Determine the [x, y] coordinate at the center of the cell enclosing the given text.  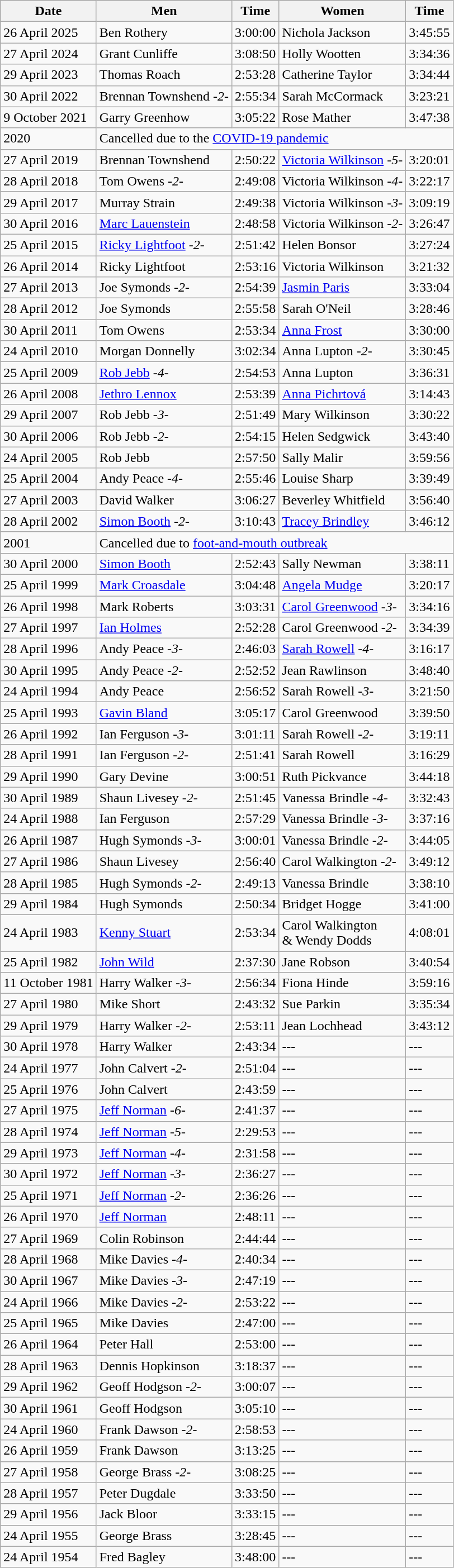
29 April 2023 [48, 75]
Sarah McCormack [342, 96]
26 April 1998 [48, 606]
2:54:15 [255, 436]
27 April 1997 [48, 628]
3:59:56 [429, 457]
Rob Jebb -3- [164, 415]
2:43:34 [255, 1047]
28 April 1991 [48, 755]
2:37:30 [255, 961]
Carol Walkington& Wendy Dodds [342, 933]
3:46:12 [429, 521]
3:05:22 [255, 117]
3:43:12 [429, 1026]
3:37:16 [429, 819]
2:53:11 [255, 1026]
Hugh Symonds -2- [164, 883]
3:39:50 [429, 713]
30 April 1989 [48, 798]
Thomas Roach [164, 75]
3:22:17 [429, 181]
26 April 1964 [48, 1345]
Geoff Hodgson -2- [164, 1387]
Sarah O'Neil [342, 309]
Grant Cunliffe [164, 54]
Jethro Lennox [164, 394]
Nichola Jackson [342, 32]
29 April 1956 [48, 1514]
Sarah Rowell -4- [342, 649]
Victoria Wilkinson -3- [342, 202]
John Calvert -2- [164, 1068]
2:51:41 [255, 755]
3:19:11 [429, 734]
Peter Hall [164, 1345]
3:05:10 [255, 1408]
Holly Wootten [342, 54]
30 April 2000 [48, 564]
28 April 2012 [48, 309]
Jane Robson [342, 961]
4:08:01 [429, 933]
3:21:32 [429, 266]
2:56:40 [255, 861]
Rose Mather [342, 117]
2:46:03 [255, 649]
3:00:07 [255, 1387]
2:51:42 [255, 245]
Mike Davies [164, 1323]
3:36:31 [429, 373]
25 April 1993 [48, 713]
Andy Peace -2- [164, 670]
27 April 2013 [48, 288]
27 April 2003 [48, 500]
Andy Peace -3- [164, 649]
Sarah Rowell -3- [342, 692]
2:49:13 [255, 883]
27 April 1975 [48, 1111]
2001 [48, 542]
3:02:34 [255, 351]
2:36:26 [255, 1195]
25 April 1976 [48, 1089]
Louise Sharp [342, 479]
Date [48, 11]
3:28:46 [429, 309]
Brennan Townshend -2- [164, 96]
26 April 1970 [48, 1217]
11 October 1981 [48, 983]
28 April 1968 [48, 1259]
3:48:40 [429, 670]
2:36:27 [255, 1174]
Jeff Norman -3- [164, 1174]
2:29:53 [255, 1132]
2:44:44 [255, 1238]
3:38:10 [429, 883]
Anna Lupton -2- [342, 351]
25 April 1982 [48, 961]
24 April 1977 [48, 1068]
3:34:36 [429, 54]
3:44:05 [429, 840]
Mike Short [164, 1004]
Sally Malir [342, 457]
Murray Strain [164, 202]
Shaun Livesey [164, 861]
24 April 2010 [48, 351]
3:10:43 [255, 521]
Victoria Wilkinson -4- [342, 181]
John Wild [164, 961]
Sarah Rowell -2- [342, 734]
30 April 2022 [48, 96]
3:00:51 [255, 776]
Victoria Wilkinson -5- [342, 160]
Ricky Lightfoot [164, 266]
2:53:16 [255, 266]
John Calvert [164, 1089]
3:04:48 [255, 585]
3:47:38 [429, 117]
Beverley Whitfield [342, 500]
Ian Holmes [164, 628]
2:52:52 [255, 670]
3:44:18 [429, 776]
Vanessa Brindle [342, 883]
Geoff Hodgson [164, 1408]
Brennan Townshend [164, 160]
2:55:58 [255, 309]
24 April 1960 [48, 1429]
Mark Croasdale [164, 585]
3:34:39 [429, 628]
3:33:04 [429, 288]
Jean Rawlinson [342, 670]
Marc Lauenstein [164, 223]
Victoria Wilkinson -2- [342, 223]
Gary Devine [164, 776]
Colin Robinson [164, 1238]
2:41:37 [255, 1111]
25 April 1999 [48, 585]
Andy Peace [164, 692]
David Walker [164, 500]
30 April 1967 [48, 1280]
2:57:50 [255, 457]
2:31:58 [255, 1153]
25 April 1965 [48, 1323]
Rob Jebb [164, 457]
2:47:00 [255, 1323]
Shaun Livesey -2- [164, 798]
3:23:21 [429, 96]
Tom Owens [164, 330]
Ian Ferguson -3- [164, 734]
Simon Booth [164, 564]
30 April 2006 [48, 436]
3:00:00 [255, 32]
3:40:54 [429, 961]
Andy Peace -4- [164, 479]
2:52:28 [255, 628]
3:30:45 [429, 351]
3:20:01 [429, 160]
3:01:11 [255, 734]
30 April 2011 [48, 330]
2:56:34 [255, 983]
Cancelled due to the COVID-19 pandemic [275, 139]
Jeff Norman -2- [164, 1195]
3:59:16 [429, 983]
Joe Symonds -2- [164, 288]
24 April 1966 [48, 1302]
24 April 2005 [48, 457]
Carol Greenwood [342, 713]
2:50:22 [255, 160]
25 April 2015 [48, 245]
Jack Bloor [164, 1514]
Ian Ferguson -2- [164, 755]
2:50:34 [255, 904]
3:35:34 [429, 1004]
Jeff Norman -4- [164, 1153]
2:40:34 [255, 1259]
2020 [48, 139]
2:55:34 [255, 96]
26 April 2008 [48, 394]
Harry Walker -3- [164, 983]
Mike Davies -4- [164, 1259]
9 October 2021 [48, 117]
Gavin Bland [164, 713]
3:00:01 [255, 840]
27 April 1986 [48, 861]
Catherine Taylor [342, 75]
Vanessa Brindle -2- [342, 840]
3:30:22 [429, 415]
Dennis Hopkinson [164, 1366]
Rob Jebb -4- [164, 373]
Hugh Symonds [164, 904]
24 April 1954 [48, 1557]
29 April 2017 [48, 202]
27 April 2024 [48, 54]
Ian Ferguson [164, 819]
Women [342, 11]
Mike Davies -2- [164, 1302]
3:45:55 [429, 32]
3:43:40 [429, 436]
3:16:17 [429, 649]
24 April 1955 [48, 1536]
30 April 1995 [48, 670]
3:21:50 [429, 692]
30 April 1972 [48, 1174]
28 April 1957 [48, 1493]
3:38:11 [429, 564]
Vanessa Brindle -3- [342, 819]
24 April 1988 [48, 819]
26 April 1987 [48, 840]
30 April 2016 [48, 223]
2:57:29 [255, 819]
3:03:31 [255, 606]
2:48:11 [255, 1217]
3:27:24 [429, 245]
25 April 1971 [48, 1195]
3:34:44 [429, 75]
Bridget Hogge [342, 904]
3:06:27 [255, 500]
Sarah Rowell [342, 755]
George Brass -2- [164, 1472]
3:56:40 [429, 500]
Ben Rothery [164, 32]
26 April 2014 [48, 266]
2:43:32 [255, 1004]
28 April 2002 [48, 521]
29 April 1973 [48, 1153]
3:49:12 [429, 861]
2:53:22 [255, 1302]
Carol Greenwood -2- [342, 628]
Carol Greenwood -3- [342, 606]
2:54:39 [255, 288]
3:26:47 [429, 223]
Sally Newman [342, 564]
28 April 1985 [48, 883]
3:33:15 [255, 1514]
28 April 1974 [48, 1132]
3:08:25 [255, 1472]
24 April 1983 [48, 933]
3:41:00 [429, 904]
Mike Davies -3- [164, 1280]
29 April 1984 [48, 904]
Mark Roberts [164, 606]
Rob Jebb -2- [164, 436]
Jeff Norman -5- [164, 1132]
Frank Dawson -2- [164, 1429]
3:18:37 [255, 1366]
26 April 1959 [48, 1451]
2:49:38 [255, 202]
2:52:43 [255, 564]
Helen Sedgwick [342, 436]
Carol Walkington -2- [342, 861]
2:51:45 [255, 798]
2:53:00 [255, 1345]
3:32:43 [429, 798]
28 April 2018 [48, 181]
3:39:49 [429, 479]
3:08:50 [255, 54]
Helen Bonsor [342, 245]
29 April 1990 [48, 776]
Kenny Stuart [164, 933]
2:47:19 [255, 1280]
Jasmin Paris [342, 288]
3:20:17 [429, 585]
Men [164, 11]
2:53:28 [255, 75]
24 April 1994 [48, 692]
3:09:19 [429, 202]
Ricky Lightfoot -2- [164, 245]
Jeff Norman -6- [164, 1111]
George Brass [164, 1536]
Simon Booth -2- [164, 521]
Fiona Hinde [342, 983]
27 April 1980 [48, 1004]
Victoria Wilkinson [342, 266]
Harry Walker -2- [164, 1026]
Cancelled due to foot-and-mouth outbreak [275, 542]
Angela Mudge [342, 585]
Garry Greenhow [164, 117]
Vanessa Brindle -4- [342, 798]
2:55:46 [255, 479]
Ruth Pickvance [342, 776]
29 April 1979 [48, 1026]
2:54:53 [255, 373]
26 April 2025 [48, 32]
30 April 1961 [48, 1408]
26 April 1992 [48, 734]
Jeff Norman [164, 1217]
27 April 2019 [48, 160]
Anna Pichrtová [342, 394]
3:14:43 [429, 394]
28 April 1963 [48, 1366]
Harry Walker [164, 1047]
3:16:29 [429, 755]
2:51:04 [255, 1068]
2:49:08 [255, 181]
2:53:39 [255, 394]
Jean Lochhead [342, 1026]
Peter Dugdale [164, 1493]
2:43:59 [255, 1089]
Anna Lupton [342, 373]
Morgan Donnelly [164, 351]
3:48:00 [255, 1557]
Joe Symonds [164, 309]
3:13:25 [255, 1451]
Tracey Brindley [342, 521]
Anna Frost [342, 330]
25 April 2009 [48, 373]
Fred Bagley [164, 1557]
2:58:53 [255, 1429]
29 April 1962 [48, 1387]
Frank Dawson [164, 1451]
25 April 2004 [48, 479]
2:51:49 [255, 415]
3:05:17 [255, 713]
Hugh Symonds -3- [164, 840]
3:34:16 [429, 606]
2:48:58 [255, 223]
Mary Wilkinson [342, 415]
3:33:50 [255, 1493]
3:28:45 [255, 1536]
2:56:52 [255, 692]
Tom Owens -2- [164, 181]
27 April 1958 [48, 1472]
Sue Parkin [342, 1004]
28 April 1996 [48, 649]
3:30:00 [429, 330]
29 April 2007 [48, 415]
30 April 1978 [48, 1047]
27 April 1969 [48, 1238]
